Provide the [X, Y] coordinate of the cell's center where the given text is located.  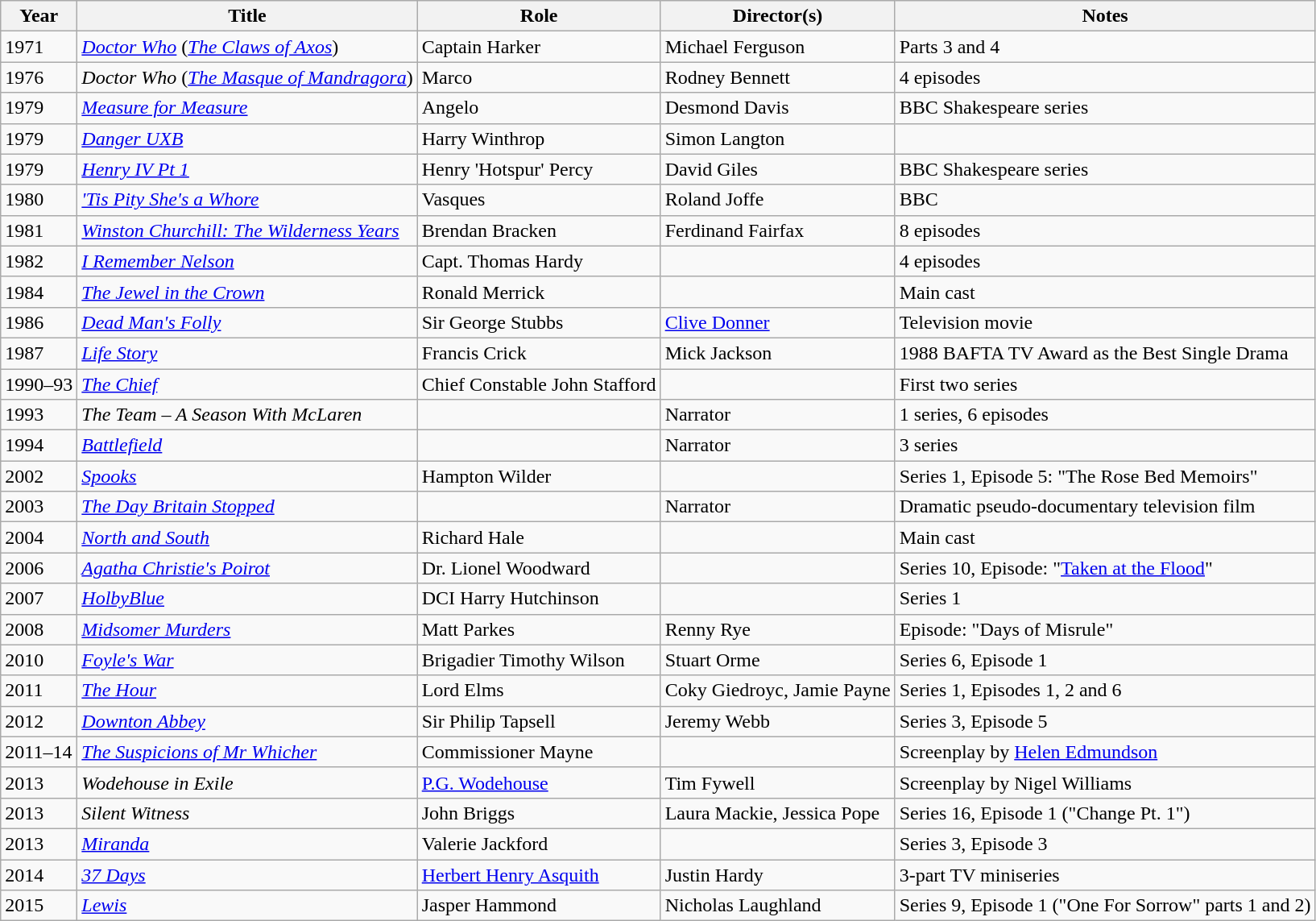
1980 [39, 200]
Series 3, Episode 5 [1105, 721]
Series 10, Episode: "Taken at the Flood" [1105, 568]
Capt. Thomas Hardy [539, 261]
The Day Britain Stopped [247, 507]
Director(s) [778, 16]
Tim Fywell [778, 782]
Angelo [539, 108]
Title [247, 16]
Brendan Bracken [539, 230]
Rodney Bennett [778, 77]
2012 [39, 721]
Herbert Henry Asquith [539, 874]
Jeremy Webb [778, 721]
1987 [39, 353]
Brigadier Timothy Wilson [539, 660]
37 Days [247, 874]
1981 [39, 230]
Series 16, Episode 1 ("Change Pt. 1") [1105, 813]
8 episodes [1105, 230]
Michael Ferguson [778, 47]
Marco [539, 77]
1993 [39, 415]
Measure for Measure [247, 108]
Agatha Christie's Poirot [247, 568]
The Chief [247, 384]
2002 [39, 476]
Series 6, Episode 1 [1105, 660]
Simon Langton [778, 139]
Nicholas Laughland [778, 906]
Desmond Davis [778, 108]
North and South [247, 537]
Danger UXB [247, 139]
Laura Mackie, Jessica Pope [778, 813]
Valerie Jackford [539, 844]
2015 [39, 906]
2011 [39, 691]
2011–14 [39, 752]
Series 3, Episode 3 [1105, 844]
2003 [39, 507]
1988 BAFTA TV Award as the Best Single Drama [1105, 353]
Battlefield [247, 446]
Sir George Stubbs [539, 322]
The Hour [247, 691]
Lord Elms [539, 691]
BBC [1105, 200]
Silent Witness [247, 813]
Jasper Hammond [539, 906]
Commissioner Mayne [539, 752]
Matt Parkes [539, 629]
Series 9, Episode 1 ("One For Sorrow" parts 1 and 2) [1105, 906]
Wodehouse in Exile [247, 782]
Stuart Orme [778, 660]
Dr. Lionel Woodward [539, 568]
Chief Constable John Stafford [539, 384]
2004 [39, 537]
Screenplay by Helen Edmundson [1105, 752]
First two series [1105, 384]
2006 [39, 568]
Ferdinand Fairfax [778, 230]
DCI Harry Hutchinson [539, 599]
Henry IV Pt 1 [247, 169]
Coky Giedroyc, Jamie Payne [778, 691]
Series 1 [1105, 599]
Episode: "Days of Misrule" [1105, 629]
1994 [39, 446]
Sir Philip Tapsell [539, 721]
Life Story [247, 353]
Parts 3 and 4 [1105, 47]
2010 [39, 660]
Richard Hale [539, 537]
Renny Rye [778, 629]
Downton Abbey [247, 721]
1971 [39, 47]
HolbyBlue [247, 599]
Miranda [247, 844]
3 series [1105, 446]
Harry Winthrop [539, 139]
1982 [39, 261]
Screenplay by Nigel Williams [1105, 782]
Roland Joffe [778, 200]
Spooks [247, 476]
1986 [39, 322]
2014 [39, 874]
'Tis Pity She's a Whore [247, 200]
Francis Crick [539, 353]
1984 [39, 292]
David Giles [778, 169]
Mick Jackson [778, 353]
Television movie [1105, 322]
Series 1, Episodes 1, 2 and 6 [1105, 691]
Winston Churchill: The Wilderness Years [247, 230]
Hampton Wilder [539, 476]
Series 1, Episode 5: "The Rose Bed Memoirs" [1105, 476]
Justin Hardy [778, 874]
Midsomer Murders [247, 629]
Doctor Who (The Claws of Axos) [247, 47]
2007 [39, 599]
1976 [39, 77]
Foyle's War [247, 660]
Doctor Who (The Masque of Mandragora) [247, 77]
Ronald Merrick [539, 292]
Lewis [247, 906]
The Team – A Season With McLaren [247, 415]
1990–93 [39, 384]
Dead Man's Folly [247, 322]
1 series, 6 episodes [1105, 415]
Role [539, 16]
Captain Harker [539, 47]
Vasques [539, 200]
P.G. Wodehouse [539, 782]
Clive Donner [778, 322]
John Briggs [539, 813]
3-part TV miniseries [1105, 874]
The Jewel in the Crown [247, 292]
The Suspicions of Mr Whicher [247, 752]
Dramatic pseudo-documentary television film [1105, 507]
Henry 'Hotspur' Percy [539, 169]
2008 [39, 629]
I Remember Nelson [247, 261]
Notes [1105, 16]
Year [39, 16]
